Identify which cell holds the provided text, then report its (X, Y) central coordinate. 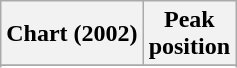
Peakposition (189, 34)
Chart (2002) (72, 34)
